From the cell containing the given text, extract its center point as (x, y) coordinate. 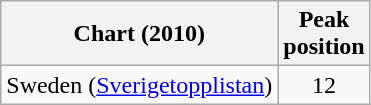
Peakposition (324, 34)
12 (324, 85)
Sweden (Sverigetopplistan) (140, 85)
Chart (2010) (140, 34)
